Scan for the cell matching the given text and deliver its (X, Y) coordinate at center. 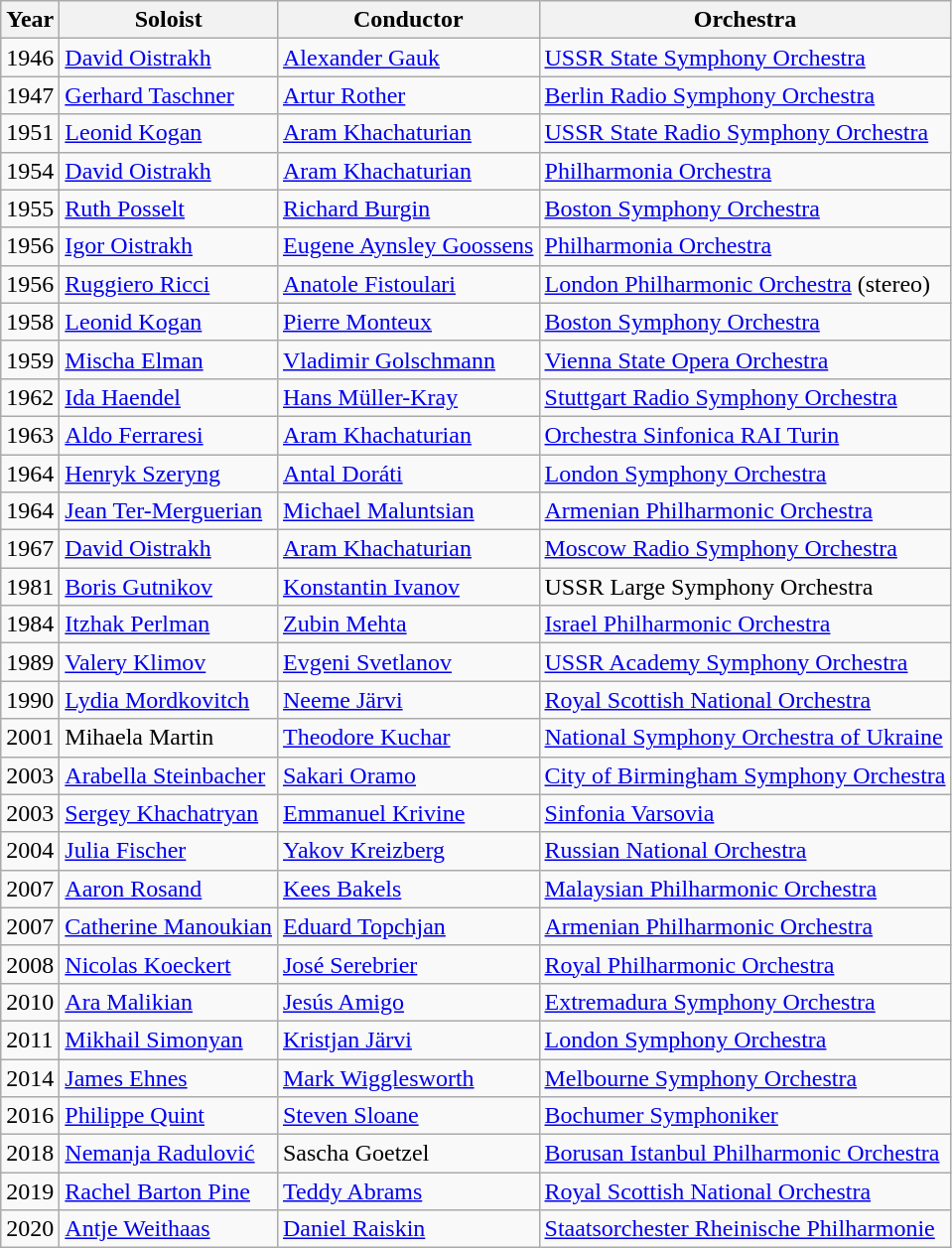
Ida Haendel (169, 397)
Evgeni Svetlanov (408, 662)
Pierre Monteux (408, 322)
Nicolas Koeckert (169, 964)
2001 (30, 738)
Kees Bakels (408, 889)
Sergey Khachatryan (169, 813)
Antje Weithaas (169, 1229)
Theodore Kuchar (408, 738)
National Symphony Orchestra of Ukraine (745, 738)
Emmanuel Krivine (408, 813)
Ruggiero Ricci (169, 284)
Itzhak Perlman (169, 624)
Mischa Elman (169, 359)
Jean Ter-Merguerian (169, 511)
Moscow Radio Symphony Orchestra (745, 549)
Ruth Posselt (169, 208)
Orchestra (745, 20)
1989 (30, 662)
Eugene Aynsley Goossens (408, 246)
Royal Philharmonic Orchestra (745, 964)
2010 (30, 1002)
1962 (30, 397)
Yakov Kreizberg (408, 851)
Neeme Järvi (408, 700)
Igor Oistrakh (169, 246)
2011 (30, 1040)
Michael Maluntsian (408, 511)
Aldo Ferraresi (169, 435)
Staatsorchester Rheinische Philharmonie (745, 1229)
José Serebrier (408, 964)
1981 (30, 587)
Daniel Raiskin (408, 1229)
Sascha Goetzel (408, 1154)
Artur Rother (408, 95)
Stuttgart Radio Symphony Orchestra (745, 397)
Richard Burgin (408, 208)
Aaron Rosand (169, 889)
Ara Malikian (169, 1002)
Bochumer Symphoniker (745, 1116)
1959 (30, 359)
2014 (30, 1077)
Soloist (169, 20)
Borusan Istanbul Philharmonic Orchestra (745, 1154)
Conductor (408, 20)
Catherine Manoukian (169, 926)
1967 (30, 549)
Melbourne Symphony Orchestra (745, 1077)
Vienna State Opera Orchestra (745, 359)
Mihaela Martin (169, 738)
2020 (30, 1229)
1984 (30, 624)
Boris Gutnikov (169, 587)
Vladimir Golschmann (408, 359)
Mikhail Simonyan (169, 1040)
James Ehnes (169, 1077)
Gerhard Taschner (169, 95)
Orchestra Sinfonica RAI Turin (745, 435)
Valery Klimov (169, 662)
USSR Large Symphony Orchestra (745, 587)
Antal Doráti (408, 474)
Eduard Topchjan (408, 926)
Sinfonia Varsovia (745, 813)
1951 (30, 133)
City of Birmingham Symphony Orchestra (745, 775)
Philippe Quint (169, 1116)
Steven Sloane (408, 1116)
1947 (30, 95)
Zubin Mehta (408, 624)
1963 (30, 435)
2004 (30, 851)
Berlin Radio Symphony Orchestra (745, 95)
Hans Müller-Kray (408, 397)
1955 (30, 208)
USSR State Radio Symphony Orchestra (745, 133)
Malaysian Philharmonic Orchestra (745, 889)
USSR State Symphony Orchestra (745, 58)
Year (30, 20)
2016 (30, 1116)
1990 (30, 700)
1954 (30, 171)
Israel Philharmonic Orchestra (745, 624)
Extremadura Symphony Orchestra (745, 1002)
Russian National Orchestra (745, 851)
1946 (30, 58)
1958 (30, 322)
Sakari Oramo (408, 775)
2008 (30, 964)
2019 (30, 1191)
2018 (30, 1154)
London Philharmonic Orchestra (stereo) (745, 284)
Teddy Abrams (408, 1191)
Kristjan Järvi (408, 1040)
Jesús Amigo (408, 1002)
Arabella Steinbacher (169, 775)
Julia Fischer (169, 851)
Konstantin Ivanov (408, 587)
Lydia Mordkovitch (169, 700)
Anatole Fistoulari (408, 284)
Henryk Szeryng (169, 474)
Alexander Gauk (408, 58)
Mark Wigglesworth (408, 1077)
Nemanja Radulović (169, 1154)
Rachel Barton Pine (169, 1191)
USSR Academy Symphony Orchestra (745, 662)
